Pinpoint the cell where the given text exists, returning its (X, Y) midpoint coordinate. 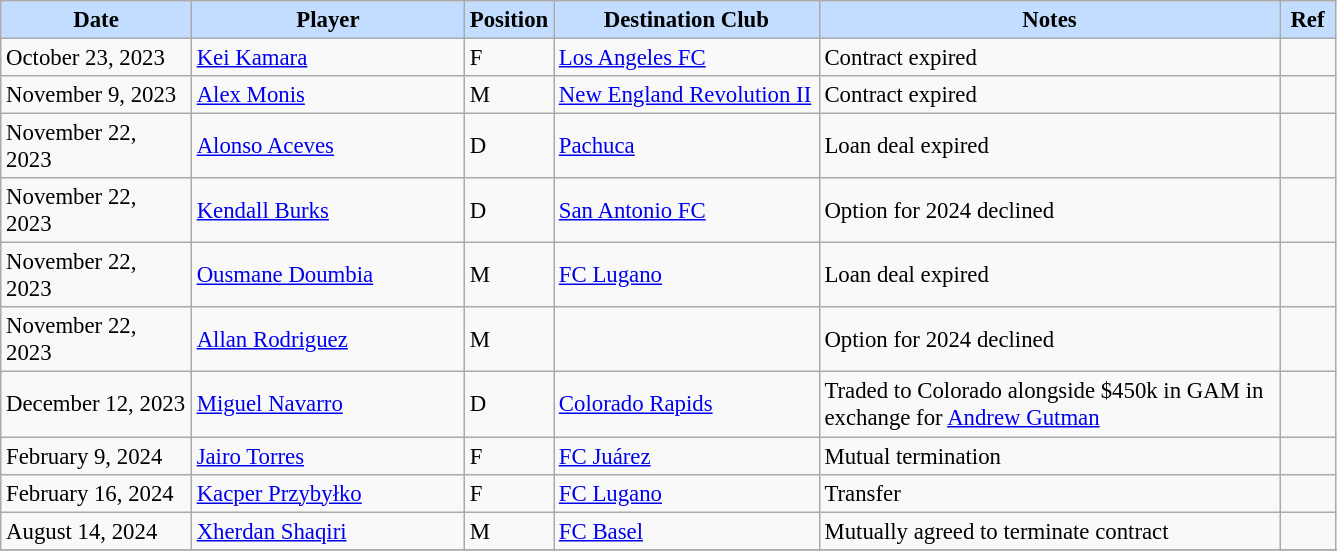
Alonso Aceves (328, 146)
Alex Monis (328, 95)
Transfer (1050, 493)
New England Revolution II (687, 95)
Ref (1308, 20)
Ousmane Doumbia (328, 276)
San Antonio FC (687, 210)
October 23, 2023 (96, 58)
FC Basel (687, 531)
Player (328, 20)
Colorado Rapids (687, 404)
December 12, 2023 (96, 404)
Mutually agreed to terminate contract (1050, 531)
August 14, 2024 (96, 531)
Date (96, 20)
Miguel Navarro (328, 404)
Allan Rodriguez (328, 340)
Destination Club (687, 20)
February 9, 2024 (96, 456)
November 9, 2023 (96, 95)
Kendall Burks (328, 210)
Pachuca (687, 146)
Los Angeles FC (687, 58)
February 16, 2024 (96, 493)
Xherdan Shaqiri (328, 531)
Kei Kamara (328, 58)
Jairo Torres (328, 456)
Mutual termination (1050, 456)
Traded to Colorado alongside $450k in GAM in exchange for Andrew Gutman (1050, 404)
Notes (1050, 20)
Kacper Przybyłko (328, 493)
Position (508, 20)
FC Juárez (687, 456)
